Find where the given text appears and provide that cell's center as [x, y] coordinate. 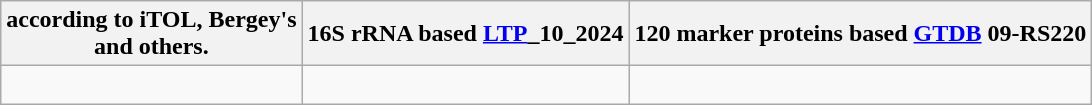
according to iTOL, Bergey's and others. [152, 34]
120 marker proteins based GTDB 09-RS220 [860, 34]
16S rRNA based LTP_10_2024 [466, 34]
